Scan for the cell matching the given text and deliver its (x, y) coordinate at center. 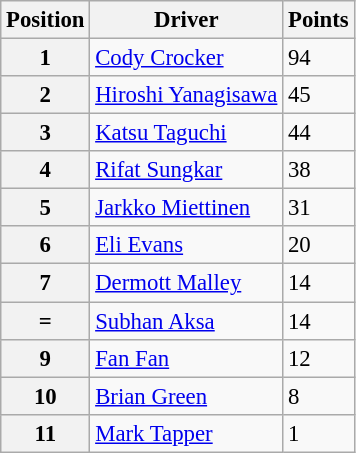
94 (318, 58)
Subhan Aksa (186, 321)
8 (318, 396)
= (46, 321)
44 (318, 133)
6 (46, 245)
4 (46, 170)
11 (46, 433)
10 (46, 396)
Points (318, 20)
2 (46, 95)
Rifat Sungkar (186, 170)
Driver (186, 20)
9 (46, 358)
Hiroshi Yanagisawa (186, 95)
Fan Fan (186, 358)
12 (318, 358)
Brian Green (186, 396)
3 (46, 133)
Position (46, 20)
20 (318, 245)
Katsu Taguchi (186, 133)
7 (46, 283)
Jarkko Miettinen (186, 208)
45 (318, 95)
31 (318, 208)
Dermott Malley (186, 283)
Cody Crocker (186, 58)
Eli Evans (186, 245)
38 (318, 170)
Mark Tapper (186, 433)
5 (46, 208)
